Determine the [X, Y] coordinate at the center of the cell enclosing the given text.  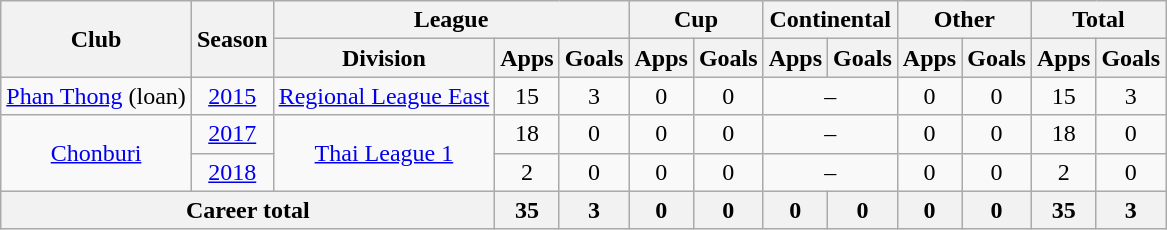
2018 [232, 172]
Division [384, 58]
Other [964, 20]
Club [96, 39]
League [451, 20]
2015 [232, 96]
Thai League 1 [384, 153]
Total [1098, 20]
Chonburi [96, 153]
Phan Thong (loan) [96, 96]
Continental [830, 20]
Cup [696, 20]
Season [232, 39]
Regional League East [384, 96]
2017 [232, 134]
Career total [248, 210]
